Determine the (x, y) coordinate at the center of the cell enclosing the given text.  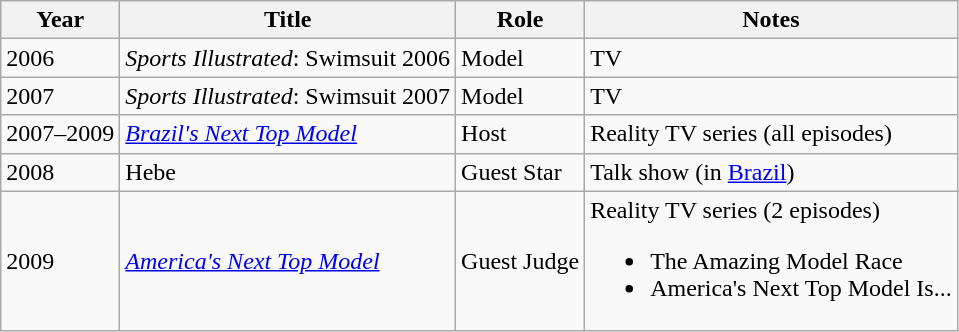
Guest Judge (520, 261)
America's Next Top Model (288, 261)
Hebe (288, 172)
Host (520, 134)
2008 (60, 172)
Sports Illustrated: Swimsuit 2007 (288, 96)
2006 (60, 58)
Talk show (in Brazil) (772, 172)
Reality TV series (all episodes) (772, 134)
Reality TV series (2 episodes)The Amazing Model RaceAmerica's Next Top Model Is... (772, 261)
2007–2009 (60, 134)
Notes (772, 20)
2009 (60, 261)
Role (520, 20)
Brazil's Next Top Model (288, 134)
Title (288, 20)
Guest Star (520, 172)
Year (60, 20)
2007 (60, 96)
Sports Illustrated: Swimsuit 2006 (288, 58)
